Return the (X, Y) coordinate for the center point of the cell that contains the specified text.  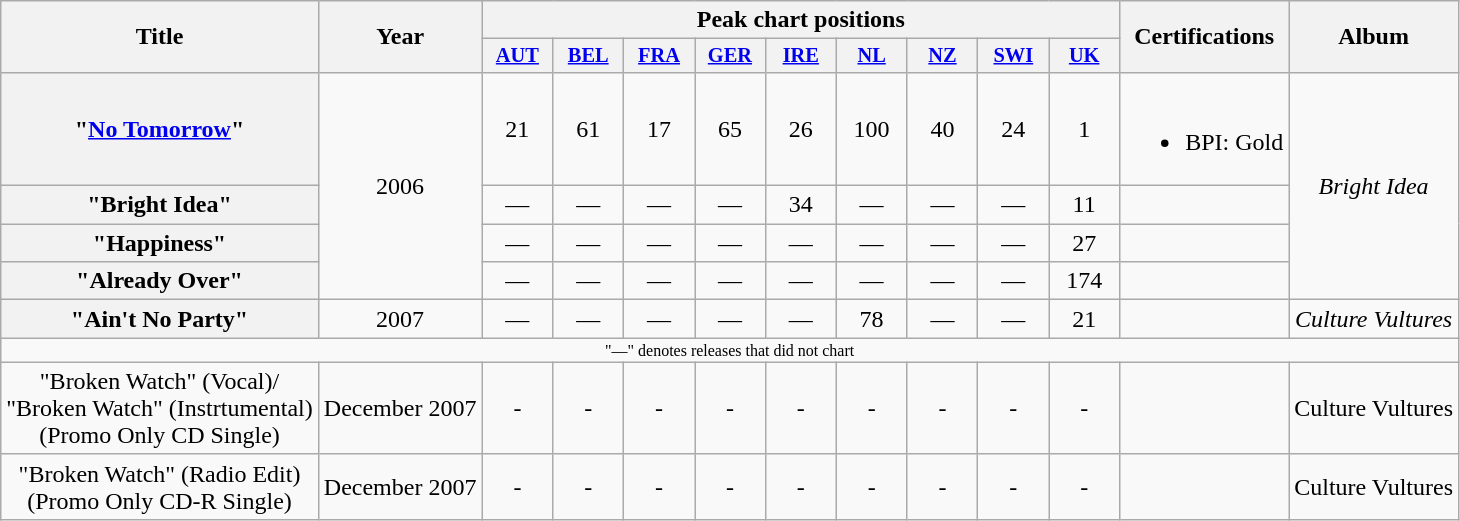
"—" denotes releases that did not chart (730, 350)
"Broken Watch" (Radio Edit)(Promo Only CD-R Single) (160, 486)
SWI (1014, 56)
AUT (518, 56)
Album (1374, 37)
Certifications (1204, 37)
Year (400, 37)
24 (1014, 128)
61 (588, 128)
"No Tomorrow" (160, 128)
"Bright Idea" (160, 205)
"Happiness" (160, 243)
"Broken Watch" (Vocal)/"Broken Watch" (Instrtumental)(Promo Only CD Single) (160, 408)
BEL (588, 56)
78 (872, 319)
174 (1084, 281)
Peak chart positions (801, 20)
FRA (660, 56)
NL (872, 56)
2007 (400, 319)
11 (1084, 205)
"Ain't No Party" (160, 319)
1 (1084, 128)
34 (800, 205)
100 (872, 128)
27 (1084, 243)
BPI: Gold (1204, 128)
Title (160, 37)
GER (730, 56)
NZ (942, 56)
17 (660, 128)
Bright Idea (1374, 186)
"Already Over" (160, 281)
UK (1084, 56)
65 (730, 128)
IRE (800, 56)
2006 (400, 186)
26 (800, 128)
40 (942, 128)
